Identify which cell holds the provided text, then report its [X, Y] central coordinate. 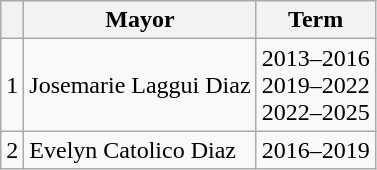
2016–2019 [316, 150]
2013–20162019–20222022–2025 [316, 85]
Mayor [140, 20]
2 [12, 150]
Evelyn Catolico Diaz [140, 150]
1 [12, 85]
Josemarie Laggui Diaz [140, 85]
Term [316, 20]
